Find where the given text appears and provide that cell's center as [x, y] coordinate. 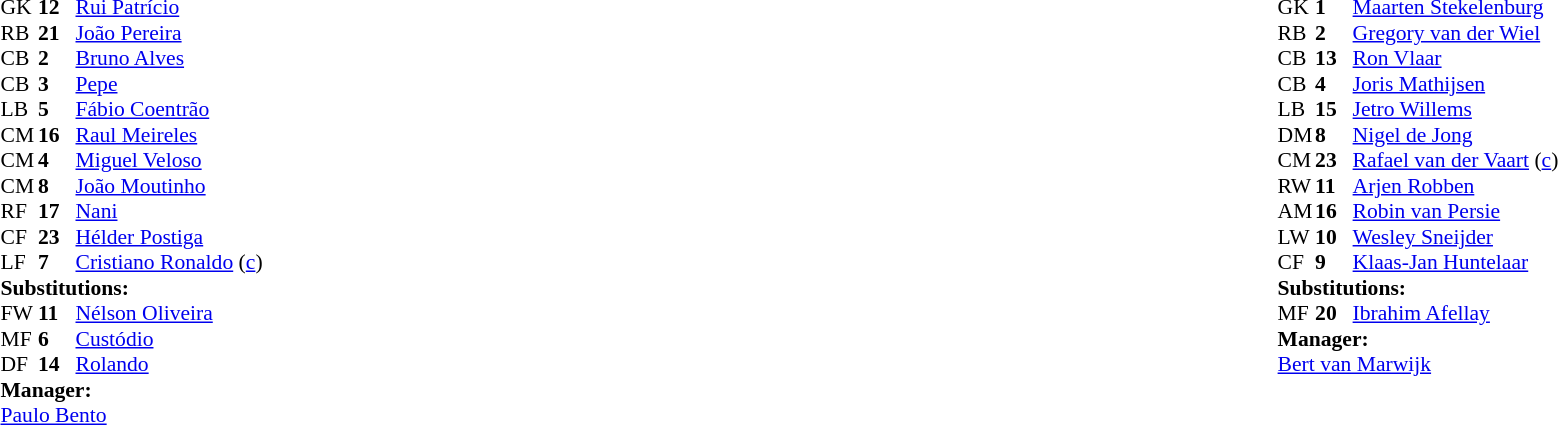
João Pereira [170, 33]
Bruno Alves [170, 59]
13 [1334, 59]
9 [1334, 263]
Rolando [170, 365]
6 [57, 339]
DM [1297, 135]
Custódio [170, 339]
14 [57, 365]
Hélder Postiga [170, 237]
LW [1297, 237]
Raul Meireles [170, 135]
Cristiano Ronaldo (c) [170, 263]
3 [57, 84]
Nélson Oliveira [170, 313]
Nani [170, 211]
RF [19, 211]
17 [57, 211]
15 [1334, 109]
Miguel Veloso [170, 161]
DF [19, 365]
LF [19, 263]
FW [19, 313]
AM [1297, 211]
João Moutinho [170, 186]
20 [1334, 313]
Manager: [131, 390]
Pepe [170, 84]
Fábio Coentrão [170, 109]
RW [1297, 186]
Substitutions: [131, 288]
10 [1334, 237]
7 [57, 263]
21 [57, 33]
5 [57, 109]
